Determine the (X, Y) coordinate at the center of the cell enclosing the given text.  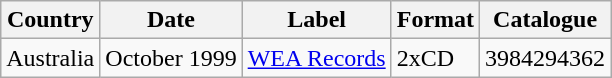
3984294362 (546, 58)
Catalogue (546, 20)
Format (435, 20)
WEA Records (316, 58)
2xCD (435, 58)
Label (316, 20)
Australia (50, 58)
Country (50, 20)
Date (171, 20)
October 1999 (171, 58)
